For the text-containing cell, return its midpoint in (X, Y) coordinate format. 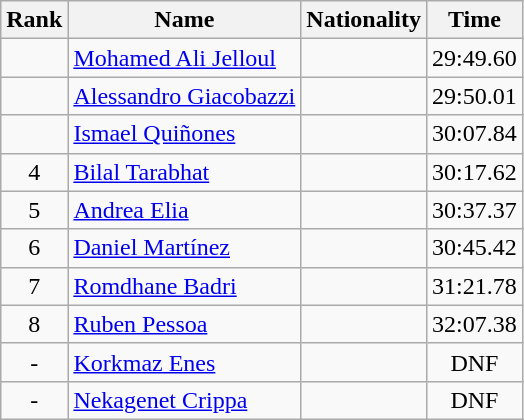
31:21.78 (475, 286)
29:49.60 (475, 58)
Rank (34, 20)
Ruben Pessoa (184, 324)
7 (34, 286)
32:07.38 (475, 324)
30:37.37 (475, 210)
Name (184, 20)
Daniel Martínez (184, 248)
4 (34, 172)
Nationality (364, 20)
30:07.84 (475, 134)
Mohamed Ali Jelloul (184, 58)
Korkmaz Enes (184, 362)
29:50.01 (475, 96)
30:45.42 (475, 248)
Alessandro Giacobazzi (184, 96)
Time (475, 20)
Bilal Tarabhat (184, 172)
8 (34, 324)
Andrea Elia (184, 210)
6 (34, 248)
Romdhane Badri (184, 286)
5 (34, 210)
30:17.62 (475, 172)
Nekagenet Crippa (184, 400)
Ismael Quiñones (184, 134)
